Search for the cell housing the specified text and yield its (X, Y) center coordinate. 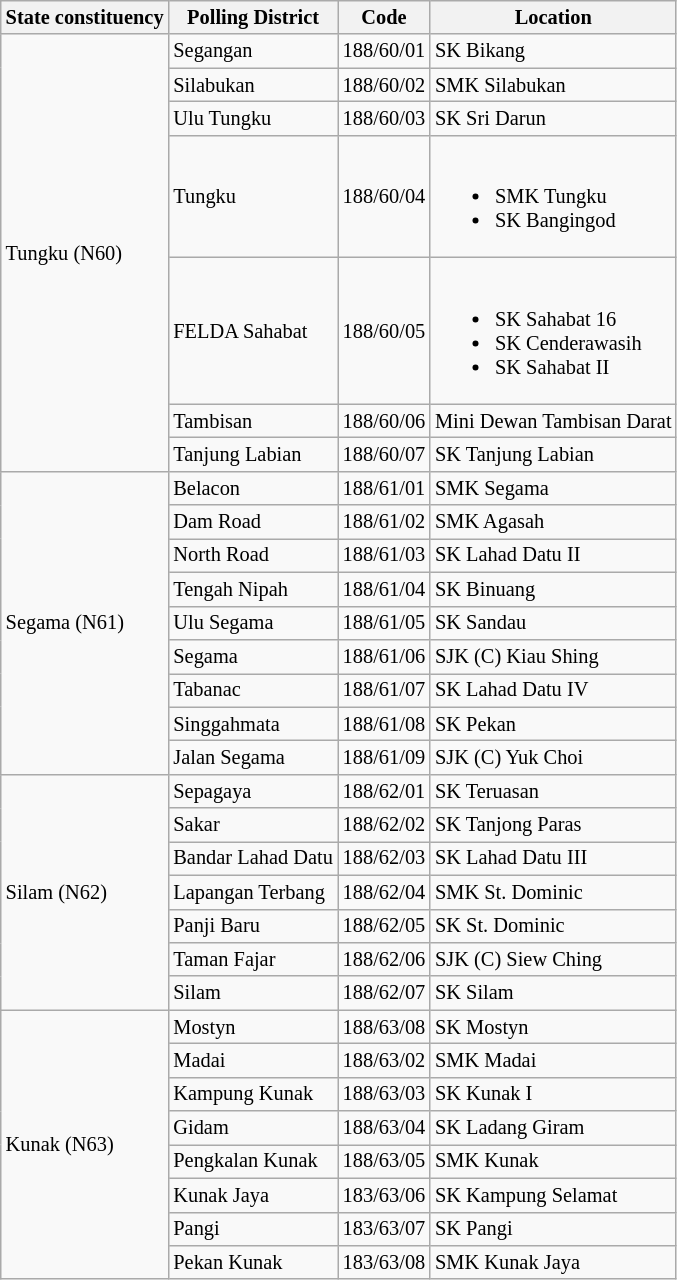
SK Pekan (553, 724)
188/60/07 (384, 455)
Bandar Lahad Datu (252, 858)
188/61/02 (384, 522)
SMK Kunak Jaya (553, 1262)
SK Sahabat 16SK CenderawasihSK Sahabat II (553, 330)
SK Pangi (553, 1229)
Ulu Segama (252, 623)
SK Kunak I (553, 1094)
188/62/06 (384, 959)
188/61/08 (384, 724)
188/61/07 (384, 690)
Mostyn (252, 1027)
Segangan (252, 51)
SK Binuang (553, 589)
Singgahmata (252, 724)
Tabanac (252, 690)
188/61/09 (384, 757)
SK St. Dominic (553, 926)
SK Tanjong Paras (553, 825)
188/62/02 (384, 825)
183/63/07 (384, 1229)
188/61/03 (384, 555)
Pengkalan Kunak (252, 1161)
Segama (N61) (85, 622)
SMK Silabukan (553, 85)
Tungku (252, 196)
SK Bikang (553, 51)
Tambisan (252, 421)
188/61/01 (384, 488)
Silabukan (252, 85)
Mini Dewan Tambisan Darat (553, 421)
Gidam (252, 1128)
Kampung Kunak (252, 1094)
Sepagaya (252, 791)
SMK Kunak (553, 1161)
188/63/04 (384, 1128)
Tungku (N60) (85, 252)
SK Silam (553, 993)
SK Sri Darun (553, 118)
188/63/03 (384, 1094)
State constituency (85, 17)
SMK Madai (553, 1060)
SMK TungkuSK Bangingod (553, 196)
SK Sandau (553, 623)
SMK St. Dominic (553, 892)
Pangi (252, 1229)
Polling District (252, 17)
SK Teruasan (553, 791)
FELDA Sahabat (252, 330)
188/60/01 (384, 51)
188/60/05 (384, 330)
188/62/07 (384, 993)
188/63/02 (384, 1060)
Dam Road (252, 522)
SK Lahad Datu II (553, 555)
Lapangan Terbang (252, 892)
SMK Agasah (553, 522)
SMK Segama (553, 488)
SK Lahad Datu IV (553, 690)
Ulu Tungku (252, 118)
Taman Fajar (252, 959)
Panji Baru (252, 926)
188/62/03 (384, 858)
Segama (252, 656)
Silam (N62) (85, 892)
Tanjung Labian (252, 455)
188/61/06 (384, 656)
188/60/04 (384, 196)
SK Ladang Giram (553, 1128)
Sakar (252, 825)
Kunak (N63) (85, 1144)
Tengah Nipah (252, 589)
Belacon (252, 488)
188/61/05 (384, 623)
SJK (C) Siew Ching (553, 959)
188/62/04 (384, 892)
SJK (C) Kiau Shing (553, 656)
188/63/05 (384, 1161)
188/63/08 (384, 1027)
SJK (C) Yuk Choi (553, 757)
SK Mostyn (553, 1027)
Madai (252, 1060)
Code (384, 17)
188/62/01 (384, 791)
Silam (252, 993)
Location (553, 17)
Jalan Segama (252, 757)
SK Kampung Selamat (553, 1195)
188/60/06 (384, 421)
SK Tanjung Labian (553, 455)
188/62/05 (384, 926)
188/61/04 (384, 589)
Pekan Kunak (252, 1262)
183/63/08 (384, 1262)
Kunak Jaya (252, 1195)
183/63/06 (384, 1195)
188/60/02 (384, 85)
North Road (252, 555)
SK Lahad Datu III (553, 858)
188/60/03 (384, 118)
